Return the (X, Y) coordinate for the center point of the cell that contains the specified text.  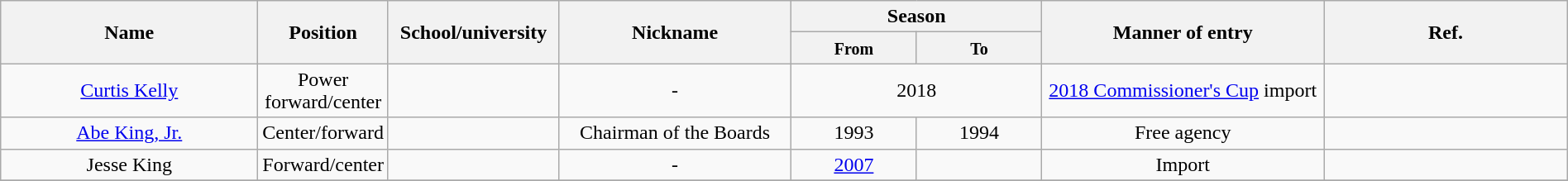
2018 Commissioner's Cup import (1183, 91)
2018 (916, 91)
Import (1183, 164)
1993 (854, 133)
From (854, 48)
Ref. (1446, 32)
Free agency (1183, 133)
Center/forward (323, 133)
Nickname (675, 32)
2007 (854, 164)
Abe King, Jr. (129, 133)
To (979, 48)
Season (916, 17)
Forward/center (323, 164)
1994 (979, 133)
School/university (473, 32)
Name (129, 32)
Position (323, 32)
Jesse King (129, 164)
Manner of entry (1183, 32)
Chairman of the Boards (675, 133)
Power forward/center (323, 91)
Curtis Kelly (129, 91)
